Search for the cell housing the specified text and yield its (X, Y) center coordinate. 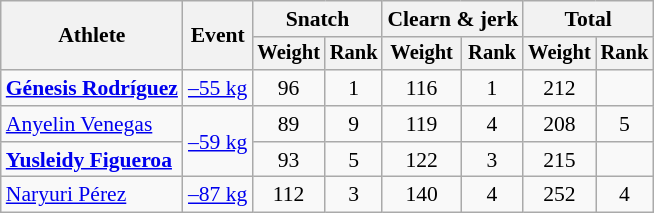
Total (588, 19)
Snatch (317, 19)
208 (559, 124)
212 (559, 88)
119 (421, 124)
215 (559, 160)
Génesis Rodríguez (92, 88)
116 (421, 88)
–55 kg (218, 88)
140 (421, 195)
96 (288, 88)
252 (559, 195)
Anyelin Venegas (92, 124)
Clearn & jerk (452, 19)
112 (288, 195)
Athlete (92, 36)
–87 kg (218, 195)
93 (288, 160)
122 (421, 160)
Naryuri Pérez (92, 195)
9 (354, 124)
–59 kg (218, 142)
89 (288, 124)
Event (218, 36)
Yusleidy Figueroa (92, 160)
